Identify which cell holds the provided text, then report its (X, Y) central coordinate. 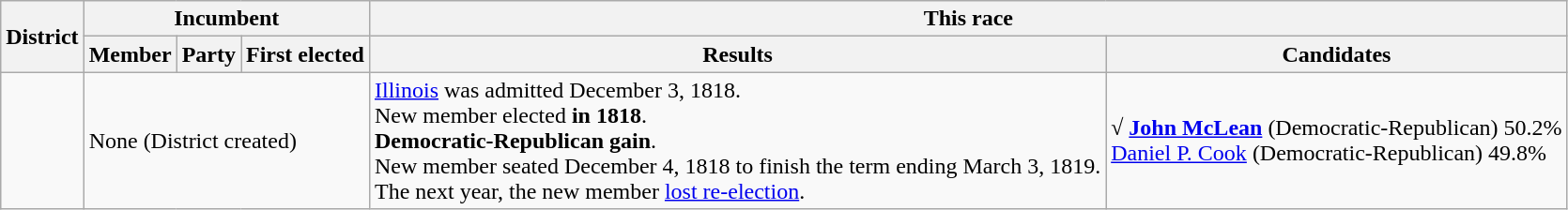
Candidates (1337, 54)
District (42, 37)
First elected (304, 54)
This race (968, 19)
Party (208, 54)
Results (737, 54)
Incumbent (226, 19)
None (District created) (226, 141)
Member (130, 54)
√ John McLean (Democratic-Republican) 50.2%Daniel P. Cook (Democratic-Republican) 49.8% (1337, 141)
